Search for the cell housing the specified text and yield its [X, Y] center coordinate. 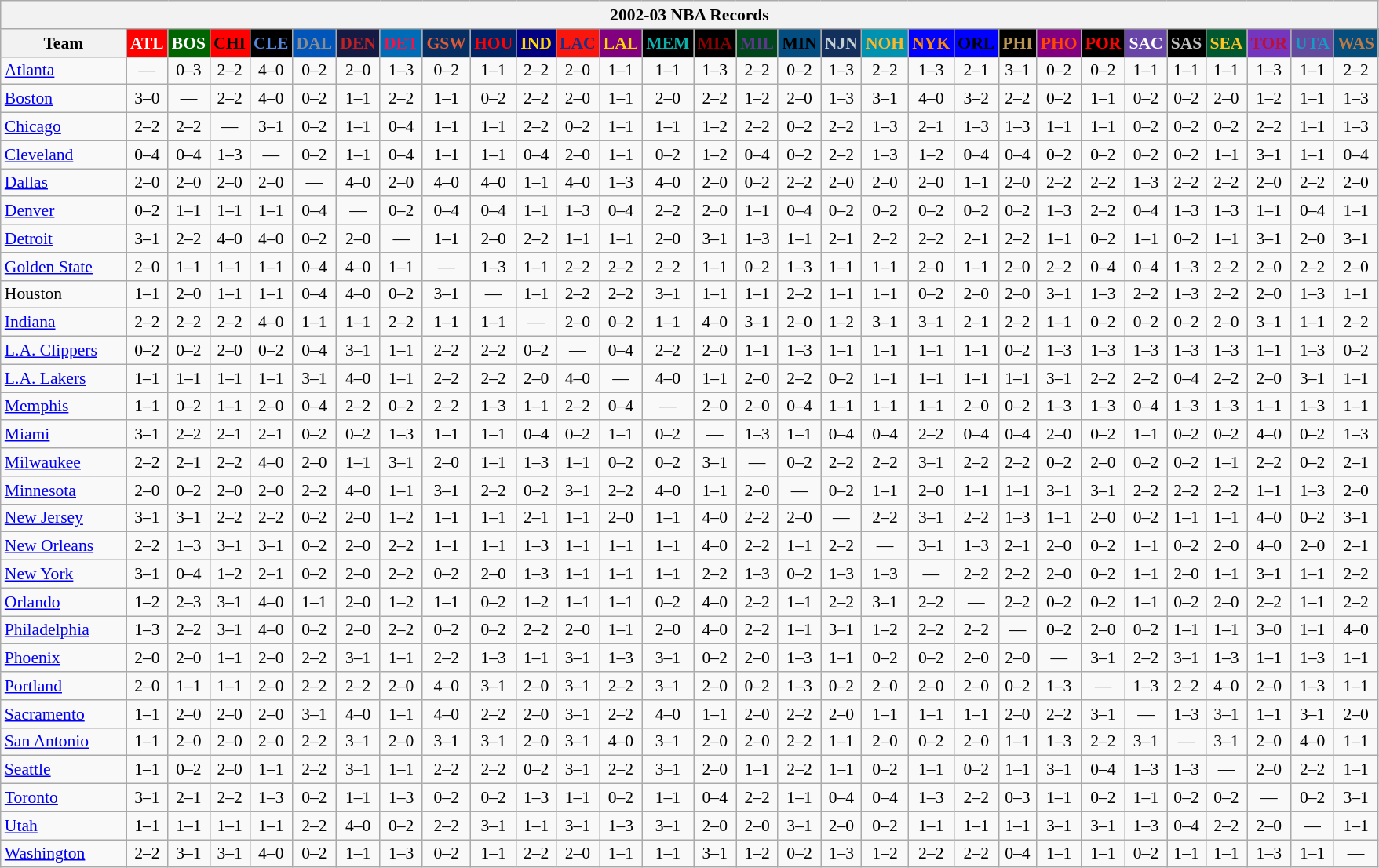
Miami [64, 435]
Milwaukee [64, 462]
SAC [1146, 43]
POR [1104, 43]
Detroit [64, 239]
Seattle [64, 770]
New Jersey [64, 518]
L.A. Clippers [64, 351]
PHO [1060, 43]
Phoenix [64, 658]
Houston [64, 294]
Denver [64, 211]
ORL [976, 43]
UTA [1312, 43]
2–3 [188, 602]
LAC [578, 43]
Minnesota [64, 491]
New York [64, 574]
Toronto [64, 798]
Dallas [64, 183]
Team [64, 43]
Washington [64, 854]
Portland [64, 686]
PHI [1017, 43]
Chicago [64, 127]
MEM [667, 43]
Sacramento [64, 714]
SAS [1187, 43]
TOR [1270, 43]
Cleveland [64, 155]
ATL [148, 43]
MIN [799, 43]
Philadelphia [64, 630]
IND [536, 43]
Indiana [64, 323]
NJN [841, 43]
3–2 [976, 99]
Boston [64, 99]
BOS [188, 43]
DAL [315, 43]
DEN [358, 43]
WAS [1356, 43]
LAL [622, 43]
2002-03 NBA Records [689, 15]
CHI [229, 43]
Utah [64, 826]
GSW [446, 43]
CLE [272, 43]
HOU [493, 43]
San Antonio [64, 742]
NYK [931, 43]
Atlanta [64, 71]
Orlando [64, 602]
L.A. Lakers [64, 378]
MIA [715, 43]
DET [402, 43]
Golden State [64, 267]
MIL [757, 43]
New Orleans [64, 546]
Memphis [64, 407]
NOH [885, 43]
SEA [1226, 43]
